Pinpoint the cell where the given text exists, returning its [x, y] midpoint coordinate. 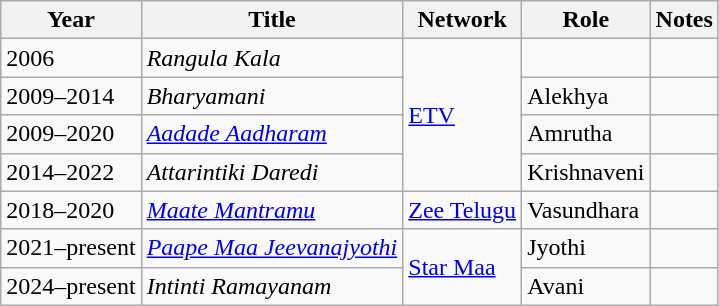
Rangula Kala [272, 58]
2014–2022 [71, 172]
2024–present [71, 286]
Jyothi [586, 248]
Amrutha [586, 134]
Title [272, 20]
Vasundhara [586, 210]
Krishnaveni [586, 172]
Zee Telugu [462, 210]
Aadade Aadharam [272, 134]
2006 [71, 58]
Intinti Ramayanam [272, 286]
2009–2014 [71, 96]
Alekhya [586, 96]
Paape Maa Jeevanajyothi [272, 248]
2009–2020 [71, 134]
Star Maa [462, 267]
Maate Mantramu [272, 210]
Year [71, 20]
Notes [684, 20]
Bharyamani [272, 96]
Role [586, 20]
2021–present [71, 248]
Avani [586, 286]
Network [462, 20]
2018–2020 [71, 210]
Attarintiki Daredi [272, 172]
ETV [462, 115]
